Return [X, Y] of the center of cell containing provided text 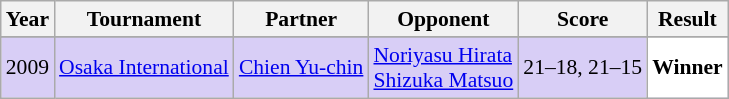
Result [688, 19]
21–18, 21–15 [582, 68]
Opponent [443, 19]
Osaka International [144, 68]
Tournament [144, 19]
Score [582, 19]
Year [28, 19]
Winner [688, 68]
Partner [302, 19]
Noriyasu Hirata Shizuka Matsuo [443, 68]
Chien Yu-chin [302, 68]
2009 [28, 68]
